For the text-containing cell, return its midpoint in (X, Y) coordinate format. 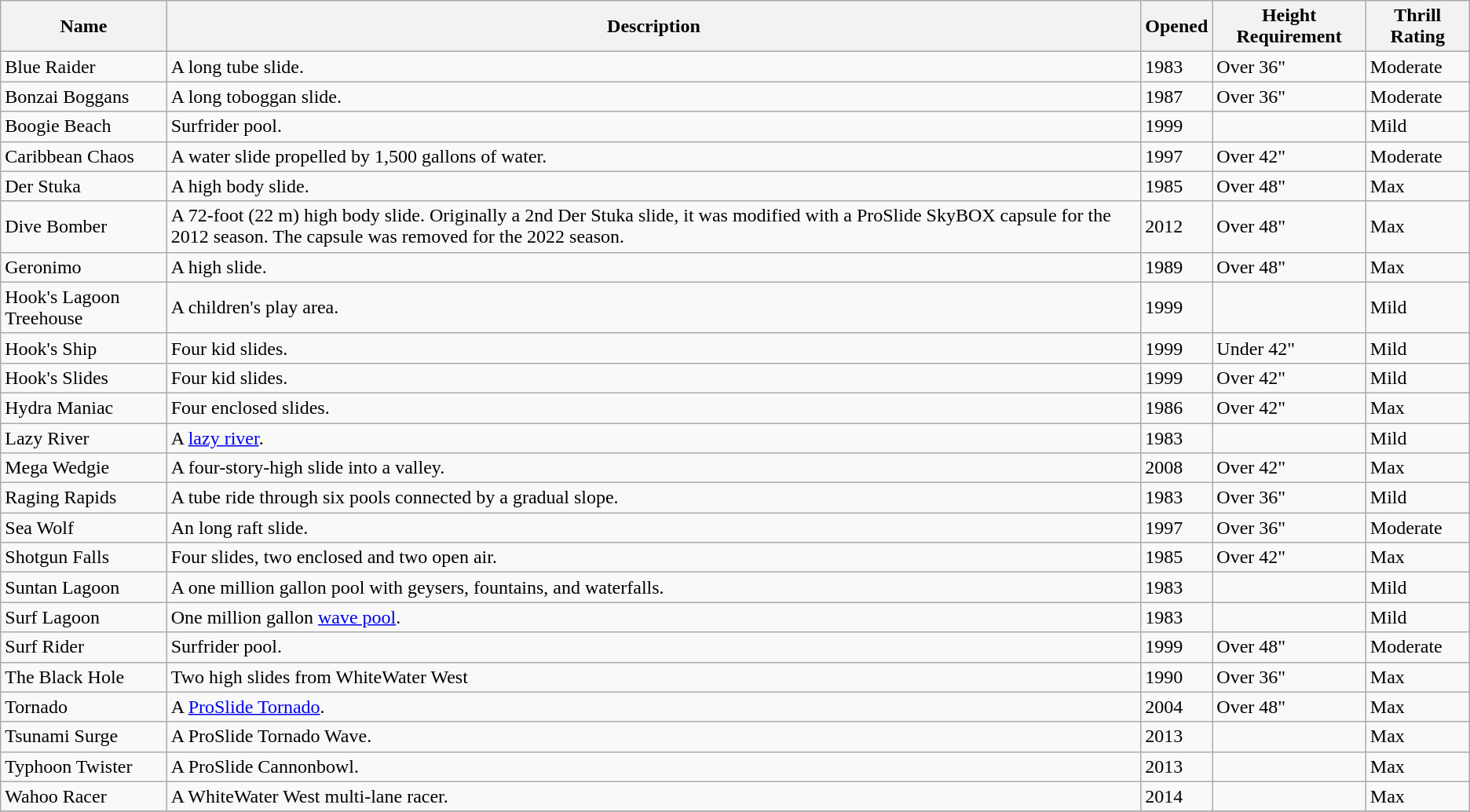
Bonzai Boggans (83, 97)
Hook's Slides (83, 378)
Name (83, 27)
2004 (1176, 707)
1989 (1176, 267)
One million gallon wave pool. (653, 617)
Surf Rider (83, 647)
1987 (1176, 97)
2012 (1176, 226)
Mega Wedgie (83, 468)
2008 (1176, 468)
A long toboggan slide. (653, 97)
A ProSlide Cannonbowl. (653, 766)
A ProSlide Tornado Wave. (653, 737)
A water slide propelled by 1,500 gallons of water. (653, 156)
A ProSlide Tornado. (653, 707)
Under 42" (1289, 348)
Typhoon Twister (83, 766)
Blue Raider (83, 67)
The Black Hole (83, 677)
Tsunami Surge (83, 737)
Caribbean Chaos (83, 156)
Geronimo (83, 267)
Suntan Lagoon (83, 587)
1986 (1176, 408)
Dive Bomber (83, 226)
Height Requirement (1289, 27)
A children's play area. (653, 308)
2014 (1176, 796)
Four slides, two enclosed and two open air. (653, 558)
Hook's Lagoon Treehouse (83, 308)
A one million gallon pool with geysers, fountains, and waterfalls. (653, 587)
Hook's Ship (83, 348)
Tornado (83, 707)
Four enclosed slides. (653, 408)
Two high slides from WhiteWater West (653, 677)
A high body slide. (653, 186)
A WhiteWater West multi-lane racer. (653, 796)
1990 (1176, 677)
Surf Lagoon (83, 617)
Sea Wolf (83, 528)
Boogie Beach (83, 126)
A four-story-high slide into a valley. (653, 468)
A tube ride through six pools connected by a gradual slope. (653, 498)
Shotgun Falls (83, 558)
Der Stuka (83, 186)
Lazy River (83, 437)
Hydra Maniac (83, 408)
A high slide. (653, 267)
An long raft slide. (653, 528)
Wahoo Racer (83, 796)
Raging Rapids (83, 498)
Thrill Rating (1417, 27)
Description (653, 27)
Opened (1176, 27)
A long tube slide. (653, 67)
A lazy river. (653, 437)
